Search for the cell housing the specified text and yield its [x, y] center coordinate. 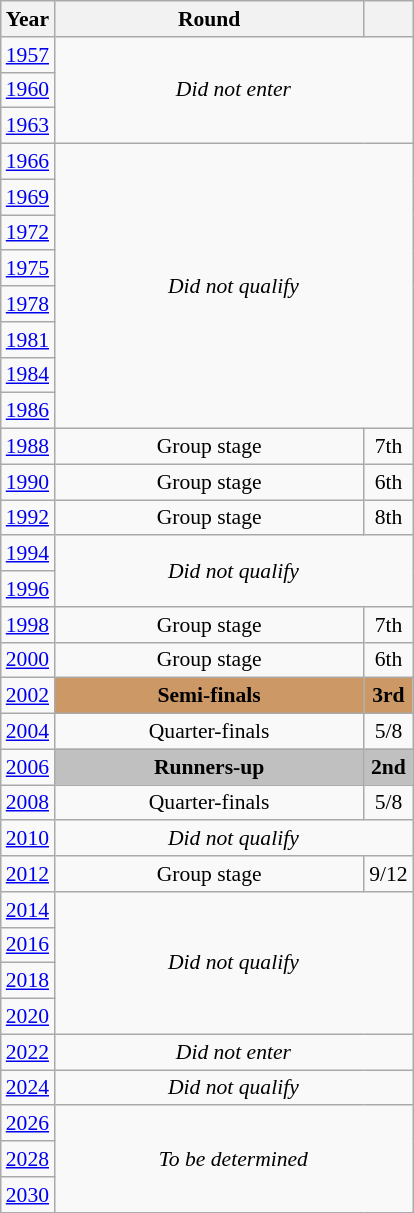
1969 [28, 197]
2008 [28, 803]
2006 [28, 767]
1960 [28, 90]
2004 [28, 732]
2nd [388, 767]
1966 [28, 162]
1996 [28, 589]
2028 [28, 1159]
2010 [28, 839]
2016 [28, 945]
1998 [28, 625]
1975 [28, 269]
1978 [28, 304]
1963 [28, 126]
9/12 [388, 874]
2030 [28, 1195]
Semi-finals [209, 696]
2012 [28, 874]
1988 [28, 447]
1990 [28, 482]
1981 [28, 340]
1972 [28, 233]
2020 [28, 1017]
1986 [28, 411]
2002 [28, 696]
2026 [28, 1124]
2000 [28, 660]
Runners-up [209, 767]
3rd [388, 696]
2014 [28, 910]
Round [209, 19]
To be determined [234, 1160]
2022 [28, 1052]
1984 [28, 375]
1992 [28, 518]
1994 [28, 554]
2018 [28, 981]
8th [388, 518]
Year [28, 19]
2024 [28, 1088]
1957 [28, 55]
